Return the [X, Y] coordinate for the center point of the cell that contains the specified text.  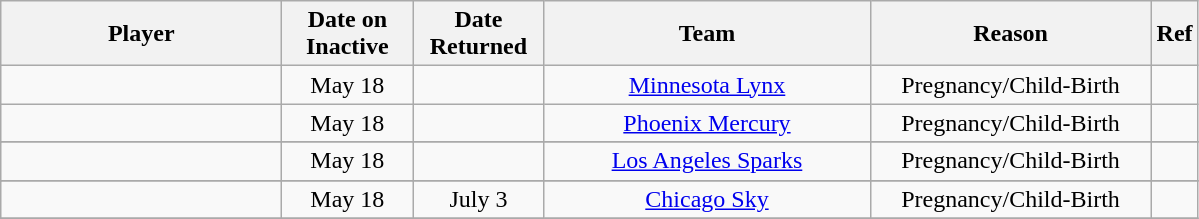
Los Angeles Sparks [707, 161]
Reason [1010, 34]
Minnesota Lynx [707, 85]
Phoenix Mercury [707, 123]
Date Returned [478, 34]
July 3 [478, 199]
Player [142, 34]
Ref [1174, 34]
Chicago Sky [707, 199]
Date on Inactive [348, 34]
Team [707, 34]
